Detect which cell encompasses the target text, then output its [X, Y] center coordinate. 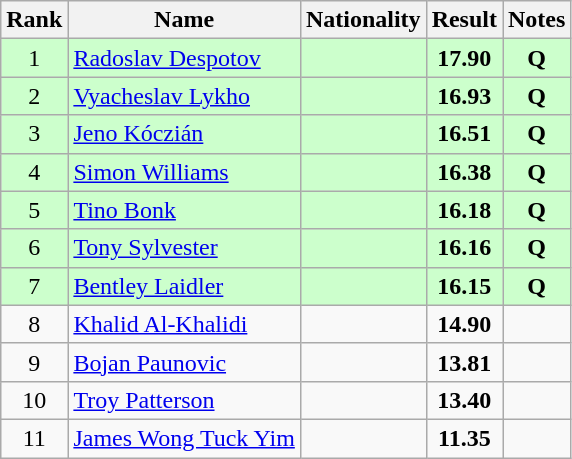
10 [34, 400]
16.38 [464, 172]
Simon Williams [184, 172]
4 [34, 172]
Nationality [363, 20]
Name [184, 20]
16.93 [464, 96]
Radoslav Despotov [184, 58]
6 [34, 248]
7 [34, 286]
17.90 [464, 58]
16.15 [464, 286]
14.90 [464, 324]
16.18 [464, 210]
16.16 [464, 248]
Jeno Kóczián [184, 134]
Tony Sylvester [184, 248]
9 [34, 362]
3 [34, 134]
16.51 [464, 134]
8 [34, 324]
13.81 [464, 362]
11 [34, 438]
Troy Patterson [184, 400]
Tino Bonk [184, 210]
5 [34, 210]
13.40 [464, 400]
James Wong Tuck Yim [184, 438]
Result [464, 20]
Khalid Al-Khalidi [184, 324]
Notes [536, 20]
Bentley Laidler [184, 286]
1 [34, 58]
2 [34, 96]
Bojan Paunovic [184, 362]
11.35 [464, 438]
Vyacheslav Lykho [184, 96]
Rank [34, 20]
